Search for the cell housing the specified text and yield its [x, y] center coordinate. 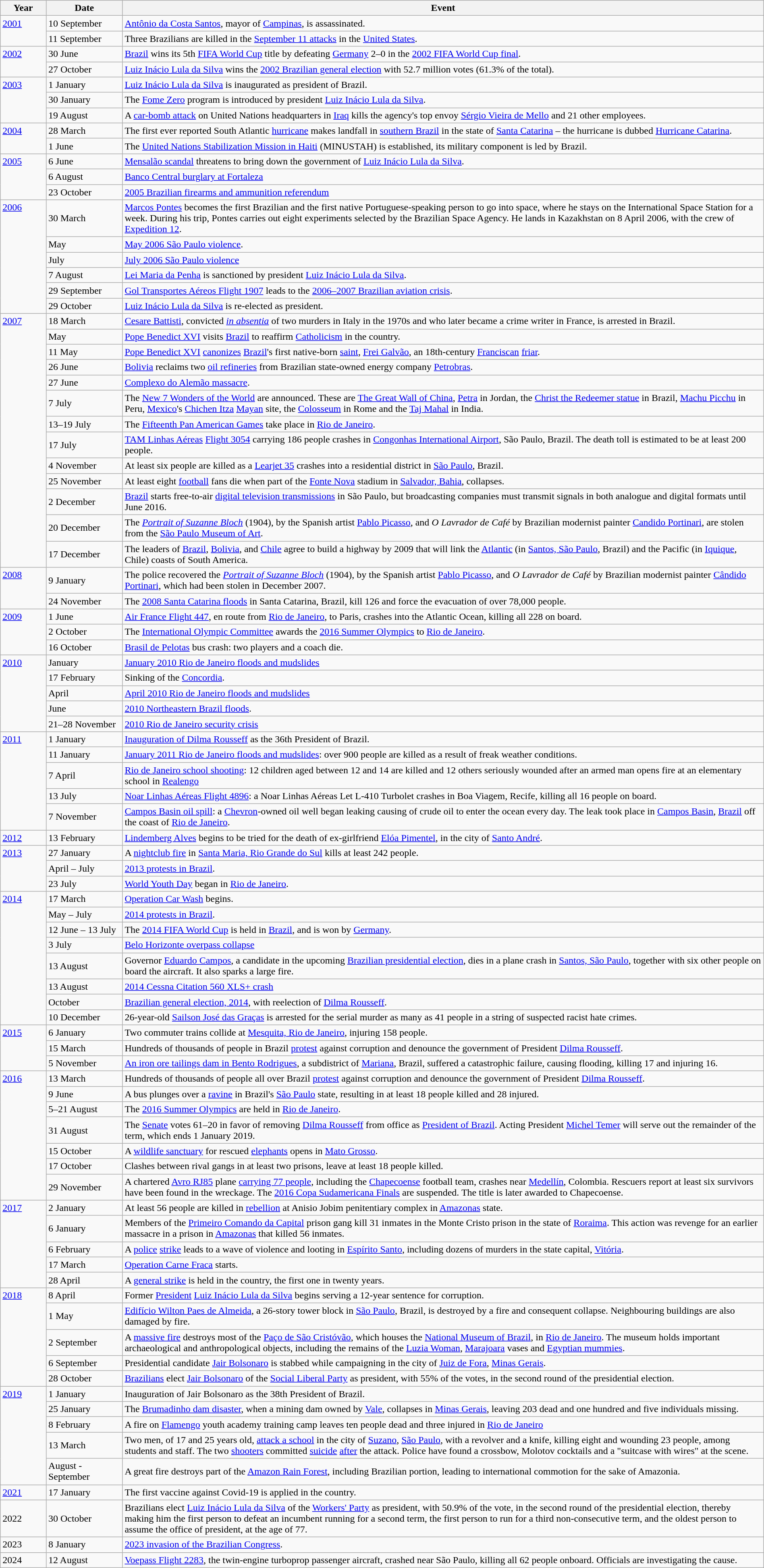
30 June [84, 54]
At least eight football fans die when part of the Fonte Nova stadium in Salvador, Bahia, collapses. [443, 481]
Brazilians elect Jair Bolsonaro of the Social Liberal Party as president, with 55% of the votes, in the second round of the presidential election. [443, 1379]
6 August [84, 177]
Brazil wins its 5th FIFA World Cup title by defeating Germany 2–0 in the 2002 FIFA World Cup final. [443, 54]
30 October [84, 1518]
17 December [84, 555]
25 November [84, 481]
Mensalão scandal threatens to bring down the government of Luiz Inácio Lula da Silva. [443, 161]
2017 [23, 1244]
Banco Central burglary at Fortaleza [443, 177]
A car-bomb attack on United Nations headquarters in Iraq kills the agency's top envoy Sérgio Vieira de Mello and 21 other employees. [443, 115]
July 2006 São Paulo violence [443, 260]
2007 [23, 440]
January 2011 Rio de Janeiro floods and mudslides: over 900 people are killed as a result of freak weather conditions. [443, 754]
2023 invasion of the Brazilian Congress. [443, 1545]
Clashes between rival gangs in at least two prisons, leave at least 18 people killed. [443, 1166]
May – July [84, 914]
Luiz Inácio Lula da Silva is re-elected as president. [443, 306]
28 March [84, 131]
April [84, 693]
A nightclub fire in Santa Maria, Rio Grande do Sul kills at least 242 people. [443, 853]
2001 [23, 31]
Pope Benedict XVI visits Brazil to reaffirm Catholicism in the country. [443, 336]
Brazilian general election, 2014, with reelection of Dilma Rousseff. [443, 1002]
2010 [23, 693]
3 July [84, 945]
2015 [23, 1048]
27 January [84, 853]
7 July [84, 403]
Year [23, 8]
2014 [23, 958]
30 March [84, 218]
8 February [84, 1425]
January 2010 Rio de Janeiro floods and mudslides [443, 663]
13–19 July [84, 424]
2013 protests in Brazil. [443, 868]
9 June [84, 1094]
9 January [84, 580]
A bus plunges over a ravine in Brazil's São Paulo state, resulting in at least 18 people killed and 28 injured. [443, 1094]
2005 Brazilian firearms and ammunition referendum [443, 192]
1 May [84, 1316]
April 2010 Rio de Janeiro floods and mudslides [443, 693]
Sinking of the Concordia. [443, 678]
2002 [23, 62]
Bolivia reclaims two oil refineries from Brazilian state-owned energy company Petrobras. [443, 367]
2005 [23, 177]
13 February [84, 838]
2 January [84, 1208]
Complexo do Alemão massacre. [443, 382]
January [84, 663]
Pope Benedict XVI canonizes Brazil's first native-born saint, Frei Galvão, an 18th-century Franciscan friar. [443, 352]
27 October [84, 69]
12 June – 13 July [84, 930]
2 October [84, 632]
2003 [23, 100]
27 June [84, 382]
29 October [84, 306]
29 November [84, 1187]
8 April [84, 1295]
Operation Car Wash begins. [443, 899]
Lindemberg Alves begins to be tried for the death of ex-girlfriend Elóa Pimentel, in the city of Santo André. [443, 838]
17 February [84, 678]
2009 [23, 632]
23 October [84, 192]
Event [443, 8]
31 August [84, 1130]
26-year-old Sailson José das Graças is arrested for the serial murder as many as 41 people in a string of suspected racist hate crimes. [443, 1017]
6 September [84, 1363]
19 August [84, 115]
11 May [84, 352]
2016 [23, 1136]
Antônio da Costa Santos, mayor of Campinas, is assassinated. [443, 23]
Former President Luiz Inácio Lula da Silva begins serving a 12-year sentence for corruption. [443, 1295]
26 June [84, 367]
10 September [84, 23]
The 2008 Santa Catarina floods in Santa Catarina, Brazil, kill 126 and force the evacuation of over 78,000 people. [443, 601]
24 November [84, 601]
30 January [84, 100]
4 November [84, 465]
The 2014 FIFA World Cup is held in Brazil, and is won by Germany. [443, 930]
6 February [84, 1249]
Lei Maria da Penha is sanctioned by president Luiz Inácio Lula da Silva. [443, 275]
10 December [84, 1017]
Cesare Battisti, convicted in absentia of two murders in Italy in the 1970s and who later became a crime writer in France, is arrested in Brazil. [443, 321]
Three Brazilians are killed in the September 11 attacks in the United States. [443, 39]
A police strike leads to a wave of violence and looting in Espírito Santo, including dozens of murders in the state capital, Vitória. [443, 1249]
29 September [84, 291]
2022 [23, 1518]
5–21 August [84, 1109]
2019 [23, 1435]
Presidential candidate Jair Bolsonaro is stabbed while campaigning in the city of Juiz de Fora, Minas Gerais. [443, 1363]
28 April [84, 1280]
2014 Cessna Citation 560 XLS+ crash [443, 986]
2013 [23, 868]
2008 [23, 588]
At least 56 people are killed in rebellion at Anisio Jobim penitentiary complex in Amazonas state. [443, 1208]
2006 [23, 257]
12 August [84, 1560]
23 July [84, 884]
8 January [84, 1545]
2 September [84, 1342]
Belo Horizonte overpass collapse [443, 945]
2011 [23, 781]
The first vaccine against Covid-19 is applied in the country. [443, 1492]
17 January [84, 1492]
17 July [84, 445]
2010 Rio de Janeiro security crisis [443, 724]
16 October [84, 647]
Two commuter trains collide at Mesquita, Rio de Janeiro, injuring 158 people. [443, 1032]
11 September [84, 39]
World Youth Day began in Rio de Janeiro. [443, 884]
15 October [84, 1151]
2021 [23, 1492]
6 June [84, 161]
A fire on Flamengo youth academy training camp leaves ten people dead and three injured in Rio de Janeiro [443, 1425]
2024 [23, 1560]
At least six people are killed as a Learjet 35 crashes into a residential district in São Paulo, Brazil. [443, 465]
Date [84, 8]
2018 [23, 1337]
7 November [84, 817]
Inauguration of Jair Bolsonaro as the 38th President of Brazil. [443, 1394]
2010 Northeastern Brazil floods. [443, 708]
Luiz Inácio Lula da Silva is inaugurated as president of Brazil. [443, 85]
15 March [84, 1048]
Air France Flight 447, en route from Rio de Janeiro, to Paris, crashes into the Atlantic Ocean, killing all 228 on board. [443, 617]
April – July [84, 868]
2023 [23, 1545]
A great fire destroys part of the Amazon Rain Forest, including Brazilian portion, leading to international commotion for the sake of Amazonia. [443, 1472]
Operation Carne Fraca starts. [443, 1265]
Brasil de Pelotas bus crash: two players and a coach die. [443, 647]
May 2006 São Paulo violence. [443, 245]
18 March [84, 321]
21–28 November [84, 724]
A general strike is held in the country, the first one in twenty years. [443, 1280]
The 2016 Summer Olympics are held in Rio de Janeiro. [443, 1109]
Gol Transportes Aéreos Flight 1907 leads to the 2006–2007 Brazilian aviation crisis. [443, 291]
A wildlife sanctuary for rescued elephants opens in Mato Grosso. [443, 1151]
2014 protests in Brazil. [443, 914]
7 April [84, 775]
Hundreds of thousands of people all over Brazil protest against corruption and denounce the government of President Dilma Rousseff. [443, 1079]
Luiz Inácio Lula da Silva wins the 2002 Brazilian general election with 52.7 million votes (61.3% of the total). [443, 69]
The United Nations Stabilization Mission in Haiti (MINUSTAH) is established, its military component is led by Brazil. [443, 146]
October [84, 1002]
Noar Linhas Aéreas Flight 4896: a Noar Linhas Aéreas Let L-410 Turbolet crashes in Boa Viagem, Recife, killing all 16 people on board. [443, 796]
7 August [84, 275]
5 November [84, 1063]
11 January [84, 754]
The International Olympic Committee awards the 2016 Summer Olympics to Rio de Janeiro. [443, 632]
2012 [23, 838]
August - September [84, 1472]
2 December [84, 502]
17 October [84, 1166]
July [84, 260]
13 July [84, 796]
20 December [84, 528]
2004 [23, 138]
June [84, 708]
25 January [84, 1409]
Inauguration of Dilma Rousseff as the 36th President of Brazil. [443, 739]
28 October [84, 1379]
The Fifteenth Pan American Games take place in Rio de Janeiro. [443, 424]
Hundreds of thousands of people in Brazil protest against corruption and denounce the government of President Dilma Rousseff. [443, 1048]
The Fome Zero program is introduced by president Luiz Inácio Lula da Silva. [443, 100]
